Output the (X, Y) coordinate of the center of the cell containing the given text.  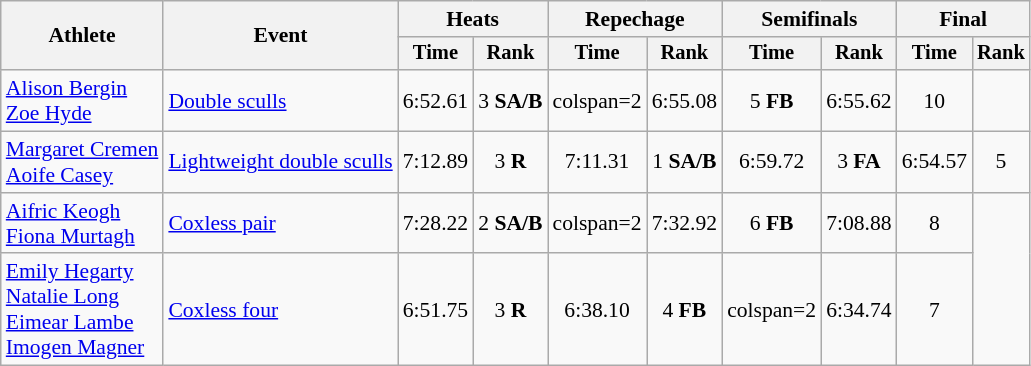
3 FA (858, 162)
1 SA/B (684, 162)
6:51.75 (436, 310)
Double sculls (280, 100)
7:28.22 (436, 224)
2 SA/B (510, 224)
5 FB (772, 100)
6:38.10 (598, 310)
Final (964, 19)
Lightweight double sculls (280, 162)
Semifinals (810, 19)
3 SA/B (510, 100)
8 (934, 224)
6:52.61 (436, 100)
Margaret CremenAoife Casey (82, 162)
Athlete (82, 36)
7 (934, 310)
6 FB (772, 224)
Heats (473, 19)
5 (1001, 162)
Aifric KeoghFiona Murtagh (82, 224)
7:08.88 (858, 224)
Repechage (636, 19)
7:11.31 (598, 162)
Alison BerginZoe Hyde (82, 100)
6:55.08 (684, 100)
6:55.62 (858, 100)
6:59.72 (772, 162)
Coxless pair (280, 224)
4 FB (684, 310)
Emily HegartyNatalie LongEimear LambeImogen Magner (82, 310)
10 (934, 100)
7:12.89 (436, 162)
6:34.74 (858, 310)
Event (280, 36)
Coxless four (280, 310)
6:54.57 (934, 162)
7:32.92 (684, 224)
